Provide the (x, y) coordinate of the cell's center where the given text is located.  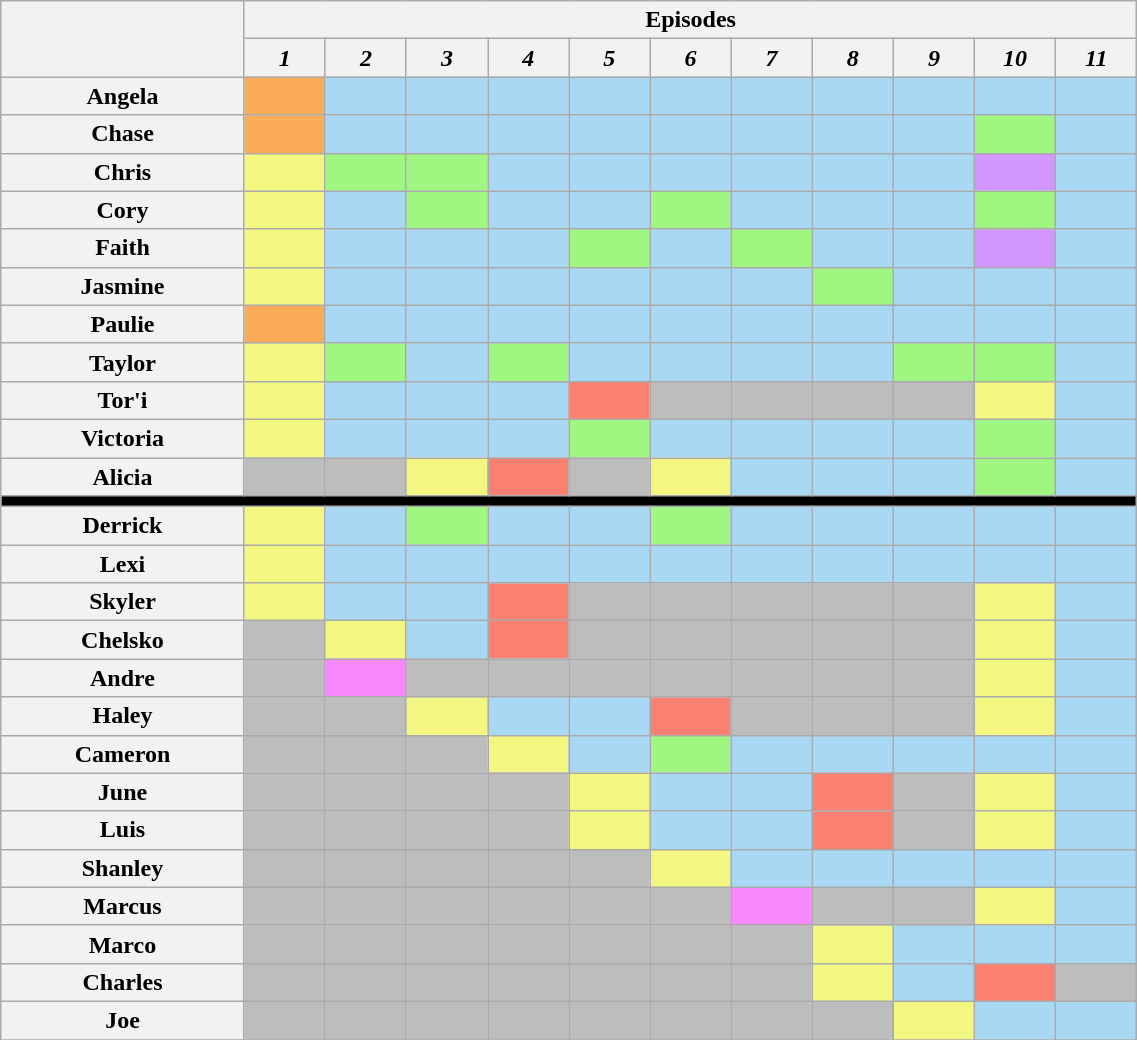
10 (1014, 58)
Tor'i (122, 400)
Jasmine (122, 286)
Shanley (122, 868)
Taylor (122, 362)
Chris (122, 172)
Alicia (122, 477)
Haley (122, 716)
1 (284, 58)
Luis (122, 830)
Episodes (690, 20)
5 (610, 58)
Skyler (122, 602)
8 (852, 58)
Lexi (122, 564)
Cory (122, 210)
Chase (122, 134)
Marco (122, 944)
6 (690, 58)
7 (772, 58)
Cameron (122, 754)
11 (1096, 58)
4 (528, 58)
Charles (122, 982)
Chelsko (122, 640)
Victoria (122, 438)
Derrick (122, 526)
9 (934, 58)
Faith (122, 248)
Angela (122, 96)
Marcus (122, 906)
Andre (122, 678)
Joe (122, 1020)
2 (366, 58)
3 (446, 58)
June (122, 792)
Paulie (122, 324)
